Identify which cell holds the provided text, then report its (x, y) central coordinate. 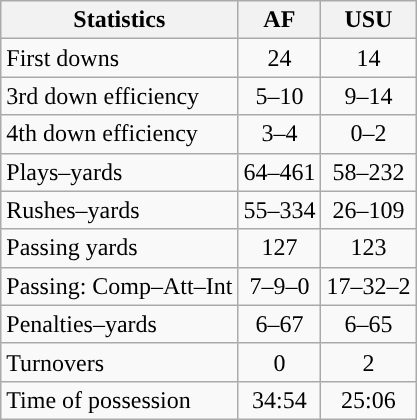
14 (368, 58)
6–65 (368, 324)
Plays–yards (120, 172)
Penalties–yards (120, 324)
17–32–2 (368, 286)
9–14 (368, 96)
55–334 (280, 210)
6–67 (280, 324)
0 (280, 362)
123 (368, 248)
58–232 (368, 172)
2 (368, 362)
Passing: Comp–Att–Int (120, 286)
USU (368, 20)
34:54 (280, 400)
3rd down efficiency (120, 96)
26–109 (368, 210)
127 (280, 248)
5–10 (280, 96)
First downs (120, 58)
0–2 (368, 134)
Statistics (120, 20)
4th down efficiency (120, 134)
Passing yards (120, 248)
24 (280, 58)
Time of possession (120, 400)
7–9–0 (280, 286)
Turnovers (120, 362)
64–461 (280, 172)
3–4 (280, 134)
AF (280, 20)
25:06 (368, 400)
Rushes–yards (120, 210)
